Identify which cell holds the provided text, then report its [x, y] central coordinate. 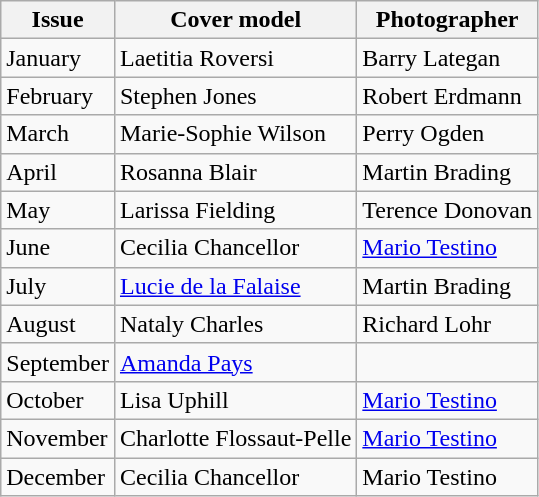
Photographer [448, 20]
Amanda Pays [235, 362]
Robert Erdmann [448, 96]
Lucie de la Falaise [235, 286]
September [58, 362]
Richard Lohr [448, 324]
Nataly Charles [235, 324]
Barry Lategan [448, 58]
Laetitia Roversi [235, 58]
March [58, 134]
Rosanna Blair [235, 172]
May [58, 210]
February [58, 96]
August [58, 324]
Issue [58, 20]
Cover model [235, 20]
November [58, 438]
October [58, 400]
Charlotte Flossaut-Pelle [235, 438]
April [58, 172]
Lisa Uphill [235, 400]
Larissa Fielding [235, 210]
Stephen Jones [235, 96]
June [58, 248]
Marie-Sophie Wilson [235, 134]
Terence Donovan [448, 210]
January [58, 58]
July [58, 286]
Perry Ogden [448, 134]
December [58, 477]
